Output the [x, y] coordinate of the center of the cell containing the given text.  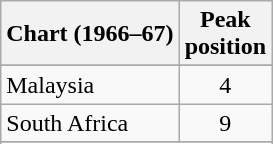
9 [225, 123]
4 [225, 85]
Malaysia [90, 85]
Chart (1966–67) [90, 34]
Peakposition [225, 34]
South Africa [90, 123]
